Locate the cell with the specified text and output its [X, Y] center coordinate. 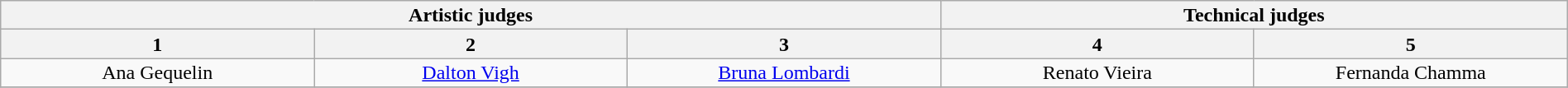
Technical judges [1254, 15]
3 [784, 44]
2 [471, 44]
Fernanda Chamma [1411, 72]
Ana Gequelin [157, 72]
5 [1411, 44]
Renato Vieira [1097, 72]
Bruna Lombardi [784, 72]
Artistic judges [471, 15]
1 [157, 44]
Dalton Vigh [471, 72]
4 [1097, 44]
